Extract the [X, Y] coordinate from the center of the cell holding the provided text.  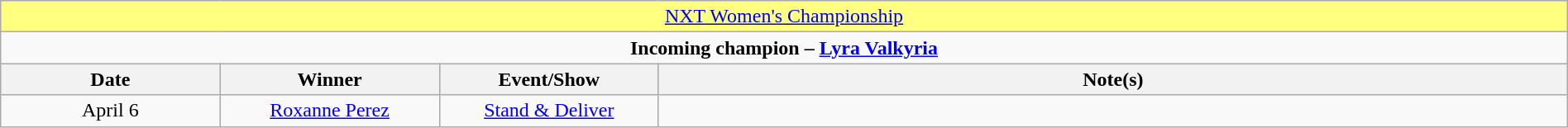
April 6 [111, 111]
Incoming champion – Lyra Valkyria [784, 48]
Note(s) [1113, 79]
Stand & Deliver [549, 111]
NXT Women's Championship [784, 17]
Winner [329, 79]
Event/Show [549, 79]
Roxanne Perez [329, 111]
Date [111, 79]
